Find where the given text appears and provide that cell's center as (X, Y) coordinate. 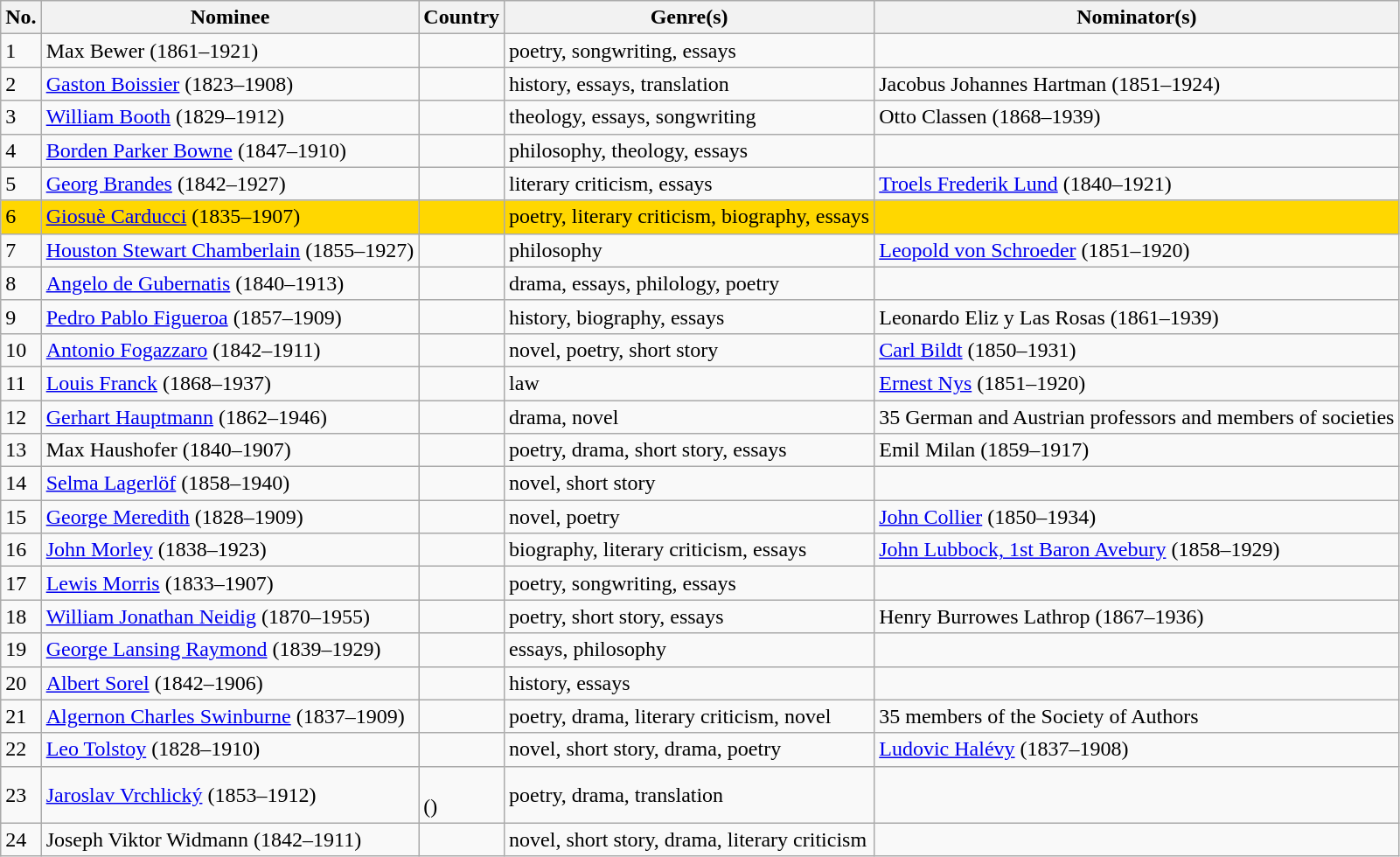
poetry, short story, essays (689, 617)
14 (21, 484)
9 (21, 317)
poetry, drama, literary criticism, novel (689, 716)
Country (462, 17)
Leo Tolstoy (1828–1910) (230, 749)
novel, short story, drama, literary criticism (689, 840)
No. (21, 17)
Louis Franck (1868–1937) (230, 383)
22 (21, 749)
Leonardo Eliz y Las Rosas (1861–1939) (1137, 317)
Henry Burrowes Lathrop (1867–1936) (1137, 617)
12 (21, 417)
history, biography, essays (689, 317)
poetry, drama, translation (689, 794)
10 (21, 350)
Giosuè Carducci (1835–1907) (230, 217)
15 (21, 517)
Genre(s) (689, 17)
philosophy, theology, essays (689, 150)
George Lansing Raymond (1839–1929) (230, 650)
novel, short story (689, 484)
20 (21, 683)
William Jonathan Neidig (1870–1955) (230, 617)
Gaston Boissier (1823–1908) (230, 84)
Gerhart Hauptmann (1862–1946) (230, 417)
Ernest Nys (1851–1920) (1137, 383)
Antonio Fogazzaro (1842–1911) (230, 350)
Ludovic Halévy (1837–1908) (1137, 749)
history, essays (689, 683)
William Booth (1829–1912) (230, 117)
John Lubbock, 1st Baron Avebury (1858–1929) (1137, 550)
novel, poetry (689, 517)
7 (21, 250)
24 (21, 840)
23 (21, 794)
Emil Milan (1859–1917) (1137, 450)
biography, literary criticism, essays (689, 550)
Selma Lagerlöf (1858–1940) (230, 484)
Nominee (230, 17)
Nominator(s) (1137, 17)
16 (21, 550)
Albert Sorel (1842–1906) (230, 683)
Otto Classen (1868–1939) (1137, 117)
Lewis Morris (1833–1907) (230, 583)
Troels Frederik Lund (1840–1921) (1137, 184)
Joseph Viktor Widmann (1842–1911) (230, 840)
2 (21, 84)
philosophy (689, 250)
John Collier (1850–1934) (1137, 517)
theology, essays, songwriting (689, 117)
19 (21, 650)
Carl Bildt (1850–1931) (1137, 350)
Pedro Pablo Figueroa (1857–1909) (230, 317)
literary criticism, essays (689, 184)
Jacobus Johannes Hartman (1851–1924) (1137, 84)
poetry, literary criticism, biography, essays (689, 217)
17 (21, 583)
4 (21, 150)
35 members of the Society of Authors (1137, 716)
() (462, 794)
Jaroslav Vrchlický (1853–1912) (230, 794)
35 German and Austrian professors and members of societies (1137, 417)
Algernon Charles Swinburne (1837–1909) (230, 716)
3 (21, 117)
21 (21, 716)
novel, poetry, short story (689, 350)
1 (21, 51)
11 (21, 383)
Houston Stewart Chamberlain (1855–1927) (230, 250)
Georg Brandes (1842–1927) (230, 184)
Angelo de Gubernatis (1840–1913) (230, 283)
Max Bewer (1861–1921) (230, 51)
novel, short story, drama, poetry (689, 749)
drama, essays, philology, poetry (689, 283)
drama, novel (689, 417)
John Morley (1838–1923) (230, 550)
history, essays, translation (689, 84)
George Meredith (1828–1909) (230, 517)
essays, philosophy (689, 650)
law (689, 383)
Borden Parker Bowne (1847–1910) (230, 150)
5 (21, 184)
18 (21, 617)
6 (21, 217)
poetry, drama, short story, essays (689, 450)
Leopold von Schroeder (1851–1920) (1137, 250)
8 (21, 283)
Max Haushofer (1840–1907) (230, 450)
13 (21, 450)
